Capture the cell that displays the provided text and extract its (x, y) central coordinate. 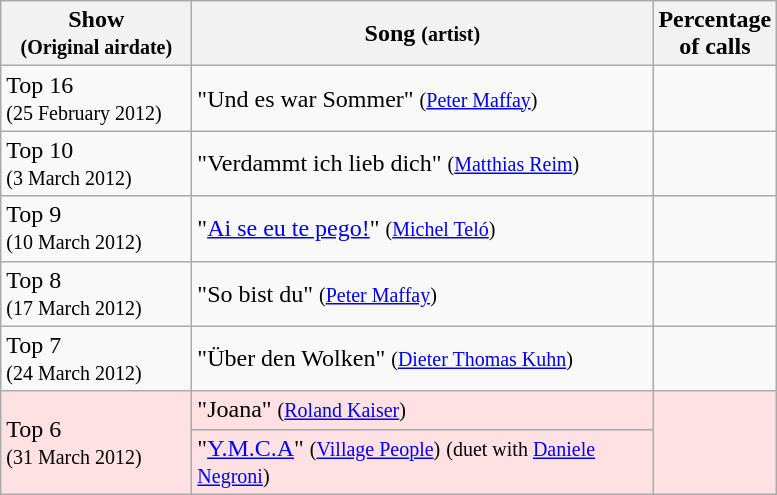
Show(Original airdate) (96, 34)
Top 9(10 March 2012) (96, 228)
"Joana" (Roland Kaiser) (422, 410)
"Verdammt ich lieb dich" (Matthias Reim) (422, 164)
Top 16(25 February 2012) (96, 98)
Top 6(31 March 2012) (96, 442)
"Über den Wolken" (Dieter Thomas Kuhn) (422, 358)
Song (artist) (422, 34)
Top 10(3 March 2012) (96, 164)
Top 8(17 March 2012) (96, 294)
"Ai se eu te pego!" (Michel Teló) (422, 228)
Top 7(24 March 2012) (96, 358)
"Y.M.C.A" (Village People) (duet with Daniele Negroni) (422, 462)
Percentage of calls (715, 34)
"Und es war Sommer" (Peter Maffay) (422, 98)
"So bist du" (Peter Maffay) (422, 294)
